Output the (x, y) coordinate of the center of the cell containing the given text.  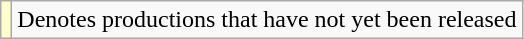
Denotes productions that have not yet been released (267, 20)
